Return (X, Y) of the center of cell containing provided text 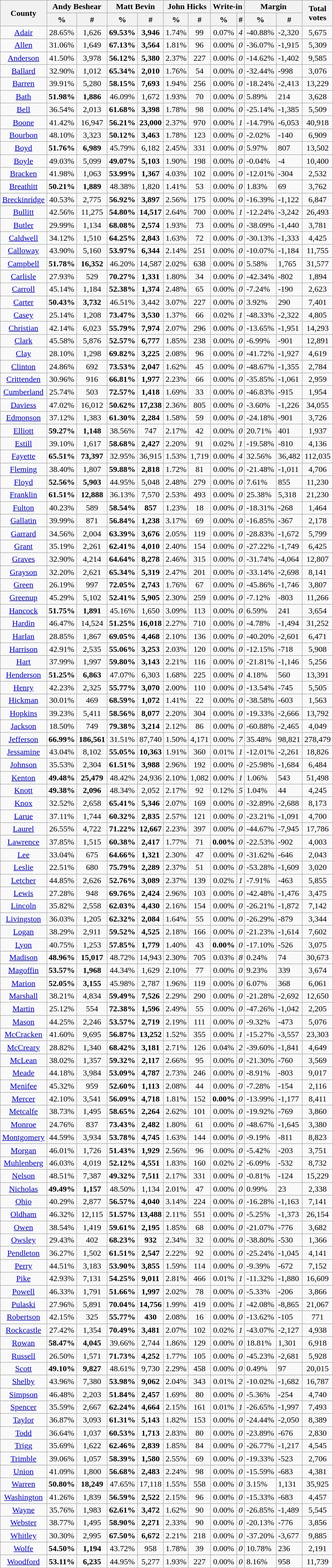
Russell (24, 1356)
3,676 (151, 533)
16 (199, 1317)
5,309 (317, 45)
39.66% (122, 1343)
-1,011 (289, 469)
50.21% (62, 187)
355 (199, 1035)
-1,872 (289, 906)
58.39% (122, 1459)
3,344 (317, 919)
-2,666 (289, 713)
560 (289, 675)
2,325 (92, 688)
-0.04% (260, 161)
Hancock (24, 611)
Wolfe (24, 1548)
53.97% (122, 251)
49.49% (62, 1189)
-42.34% (260, 276)
30.01% (62, 700)
Mercer (24, 1099)
Gallatin (24, 521)
-25.24% (260, 1253)
33 (199, 392)
47.02% (62, 405)
-1,163 (289, 1202)
41.26% (62, 1497)
35.53% (62, 765)
397 (199, 829)
139 (199, 880)
1.91% (176, 752)
60.53% (122, 1433)
Pendleton (24, 1253)
198 (199, 161)
-4 (289, 161)
5,908 (317, 649)
6,484 (317, 765)
-32.89% (260, 803)
3,380 (317, 1124)
70.04% (122, 1304)
71 (199, 842)
-1,494 (289, 623)
4,740 (317, 1394)
56.21% (122, 122)
-2,261 (289, 752)
49.32% (122, 1176)
700 (199, 212)
238 (199, 341)
48.61% (122, 1368)
35.19% (62, 546)
1,839 (92, 1497)
Carroll (24, 289)
1,057 (92, 1459)
3,988 (151, 765)
2,004 (92, 533)
10.78% (260, 1548)
5,891 (92, 1304)
3,682 (317, 1227)
241 (289, 611)
-40.88% (260, 32)
1,383 (92, 418)
25.74% (62, 392)
Lawrence (24, 842)
4,141 (317, 1253)
-7,945 (289, 829)
46.20% (122, 264)
-5.25% (260, 1215)
2,787 (151, 983)
12,891 (317, 341)
14,524 (92, 623)
-1,682 (289, 1381)
13,391 (317, 675)
59.27% (62, 431)
Andy Beshear (77, 7)
6,918 (317, 1343)
2,911 (92, 932)
Nicholas (24, 1189)
46.03% (62, 1163)
46.09% (122, 97)
56.92% (122, 200)
1,977 (151, 379)
-473 (289, 1022)
-769 (289, 1112)
55.06% (122, 649)
6.59% (260, 611)
3,781 (317, 225)
Ohio (24, 1202)
51.84% (122, 1394)
25,479 (92, 777)
3,442 (151, 302)
2.45% (176, 148)
9,827 (92, 1368)
-10.02% (260, 1381)
4,700 (317, 816)
32.52% (62, 803)
McLean (24, 1060)
23,303 (317, 1035)
1,374 (151, 289)
6,909 (317, 135)
Knox (24, 803)
855 (289, 482)
18 (199, 508)
3,089 (151, 880)
959 (92, 1086)
-15.33% (260, 1497)
33.04% (62, 855)
-11.32% (260, 1279)
68.23% (122, 1240)
225 (199, 675)
2.81% (176, 1279)
53.98% (122, 1381)
Green (24, 585)
34.12% (62, 238)
-3,242 (289, 212)
-915 (289, 392)
-1,045 (289, 1253)
5.89% (260, 97)
18.81% (260, 1343)
Henderson (24, 675)
11,755 (317, 251)
5,905 (151, 598)
3,984 (92, 1073)
2,621 (92, 572)
4,545 (317, 1446)
2.18% (176, 932)
-1,880 (289, 1279)
129 (199, 1343)
3,978 (92, 58)
39 (199, 1548)
4,019 (92, 1163)
-48.33% (260, 315)
Campbell (24, 264)
28.85% (62, 636)
45.16% (122, 611)
Johnson (24, 765)
123 (199, 135)
1.82% (176, 1420)
153 (199, 1420)
4,214 (92, 559)
25.14% (62, 315)
9,017 (317, 1073)
6,344 (151, 251)
31,252 (317, 623)
837 (92, 1124)
-1,489 (289, 1510)
-1,146 (289, 662)
970 (199, 122)
44.85% (62, 880)
166 (199, 932)
2,483 (151, 1471)
64.64% (122, 559)
Magoffin (24, 970)
1.74% (176, 32)
-40.20% (260, 636)
4,551 (151, 1163)
2,877 (92, 1202)
20.71% (260, 431)
3,214 (151, 726)
59.88% (122, 469)
42.15% (62, 1317)
2,205 (317, 1009)
1,208 (92, 315)
-203 (289, 1150)
1,301 (289, 1343)
-1,226 (289, 405)
-1,614 (289, 932)
Bell (24, 109)
51.98% (62, 97)
2.33% (176, 1523)
1,367 (151, 174)
5,160 (92, 251)
3,860 (317, 1112)
15,229 (317, 1176)
-39.60% (260, 1047)
161 (199, 1407)
-21.28% (260, 996)
1,779 (151, 945)
-7.28% (260, 1086)
99 (199, 32)
1,113 (151, 1086)
0.04% (224, 1047)
16,012 (92, 405)
218 (199, 1536)
692 (92, 366)
53 (199, 187)
14,517 (151, 212)
1,765 (289, 264)
458 (199, 1368)
-1,609 (289, 868)
4.18% (260, 675)
68.08% (122, 225)
62.24% (122, 1407)
-38.09% (260, 225)
Breathitt (24, 187)
14,943 (151, 957)
3,946 (151, 32)
Grant (24, 546)
1,037 (92, 1433)
-268 (289, 508)
16,018 (151, 623)
-998 (289, 71)
5,903 (92, 482)
Letcher (24, 880)
14,756 (151, 1304)
1,867 (92, 636)
5,103 (151, 161)
5,099 (92, 161)
-1,061 (289, 379)
45.32% (62, 1086)
5,675 (317, 32)
31.06% (62, 45)
-21.48% (260, 469)
44.59% (62, 1137)
38.02% (62, 1060)
8,411 (317, 1099)
53.09% (122, 1073)
48.96% (62, 957)
Owen (24, 1227)
Pike (24, 1279)
3,569 (317, 1060)
54.80% (122, 212)
7,380 (92, 1381)
3,674 (317, 970)
2,535 (92, 649)
9,695 (92, 1035)
2,264 (151, 1112)
-1,440 (289, 225)
113 (199, 611)
2.47% (176, 572)
339 (289, 970)
69.76% (122, 893)
58.15% (122, 84)
116 (199, 662)
Hopkins (24, 713)
18,249 (92, 1484)
3,855 (151, 1266)
1.37% (176, 315)
2,482 (151, 1124)
Kenton (24, 777)
97 (289, 1368)
469 (92, 700)
2.01% (176, 1189)
67 (199, 585)
2.34% (176, 1240)
24,936 (151, 777)
-9.19% (260, 1137)
75.79% (122, 868)
-10.07% (260, 251)
0.07% (224, 32)
7,152 (317, 1266)
-26.77% (260, 1446)
278,479 (317, 739)
680 (92, 868)
McCracken (24, 1035)
1,184 (92, 289)
4,003 (317, 842)
114 (199, 1266)
38.21% (62, 996)
Henry (24, 688)
2.66% (176, 1060)
65 (199, 289)
Lewis (24, 893)
52.12% (122, 1163)
2,706 (317, 1459)
6,989 (92, 148)
2.16% (176, 906)
Calloway (24, 251)
Write-in (228, 7)
126 (199, 1047)
-1,333 (289, 238)
Washington (24, 1497)
34,055 (317, 405)
14,587 (151, 264)
51.43% (122, 1150)
1,354 (92, 1330)
45.79% (122, 148)
30,673 (317, 957)
-18.31% (260, 508)
5,277 (151, 1561)
49.48% (62, 777)
73,397 (92, 456)
Menifee (24, 1086)
15,017 (92, 957)
-2,688 (289, 803)
1,563 (317, 700)
1.99% (176, 1304)
-19.92% (260, 1112)
27.93% (62, 276)
-13.99% (260, 1099)
40.53% (62, 200)
4,649 (317, 1047)
304 (199, 713)
56.12% (122, 58)
4,425 (317, 238)
-1,915 (289, 45)
105 (199, 1356)
62.32% (122, 919)
43 (199, 945)
4,252 (151, 1356)
98,821 (289, 739)
1,650 (151, 611)
1,419 (92, 1227)
-1,373 (289, 1215)
997 (92, 585)
259 (199, 598)
-4,064 (289, 559)
2,843 (151, 238)
6,471 (317, 636)
3,897 (151, 200)
Fleming (24, 469)
36.54% (62, 109)
71.73% (122, 1356)
Hickman (24, 700)
2.03% (176, 649)
-2,465 (289, 726)
2.71% (176, 1047)
29.99% (62, 225)
-879 (289, 919)
Garrard (24, 533)
45.98% (122, 983)
-532 (289, 1163)
1.06% (260, 777)
916 (92, 379)
62.46% (122, 1446)
-718 (289, 649)
4,664 (151, 1407)
46.01% (62, 1150)
558 (199, 1484)
35.82% (62, 906)
65.41% (122, 803)
-1,749 (289, 546)
10,400 (317, 161)
61 (199, 1124)
Adair (24, 32)
1,012 (92, 71)
1,580 (151, 1459)
-0.81% (260, 1176)
4,745 (151, 1137)
42 (199, 431)
45.58% (62, 341)
51 (199, 868)
42.56% (62, 212)
30.30% (62, 1536)
53.11% (62, 1561)
7,511 (151, 1176)
2,532 (317, 174)
13,229 (317, 84)
0.99% (260, 1189)
50.80% (62, 1484)
5.58% (260, 264)
11,266 (317, 598)
64.25% (122, 238)
2.83% (176, 1433)
-1,951 (289, 328)
-1,476 (289, 893)
112,035 (317, 456)
-26.65% (260, 1407)
214 (289, 97)
1.86% (176, 1343)
38.77% (62, 1523)
2,522 (151, 1497)
2,043 (317, 855)
419 (199, 1304)
36,915 (151, 456)
5,256 (317, 662)
58.65% (122, 1112)
-1,385 (289, 109)
Breckinridge (24, 200)
5,076 (317, 1022)
3,472 (151, 1510)
7,141 (317, 1202)
1,082 (199, 777)
3.14% (176, 1202)
2.19% (176, 1022)
64.66% (122, 855)
1,596 (151, 1009)
2,424 (151, 893)
11,739 (317, 1561)
26.50% (62, 1356)
Shelby (24, 1381)
-35.85% (260, 379)
-1,184 (289, 251)
27.96% (62, 1304)
-530 (289, 1240)
24.86% (62, 366)
7,602 (317, 932)
5,318 (289, 495)
7,693 (151, 84)
46.32% (62, 1215)
-676 (289, 1433)
1,626 (92, 32)
31,577 (317, 264)
12,115 (92, 1215)
-44.67% (260, 829)
18,826 (317, 752)
Bath (24, 97)
2,117 (151, 1060)
28.10% (62, 353)
21,067 (317, 1304)
Trigg (24, 1446)
-19.58% (260, 444)
Casey (24, 315)
529 (92, 276)
11,230 (317, 482)
246 (199, 1073)
2,013 (92, 109)
-760 (289, 1060)
Jessamine (24, 752)
12,807 (317, 559)
4,245 (317, 791)
Totalvotes (317, 13)
50.62% (122, 405)
1,205 (92, 919)
-45.23% (260, 1356)
5,380 (151, 58)
Bullitt (24, 212)
Bracken (24, 174)
61.68% (122, 109)
136 (199, 636)
26,493 (317, 212)
7,142 (317, 906)
2,195 (151, 1227)
-1,997 (289, 1407)
-802 (289, 276)
1,719 (199, 456)
2.24% (176, 1471)
1,321 (151, 855)
46.33% (62, 1292)
48.72% (122, 957)
16,947 (92, 122)
Grayson (24, 572)
Lincoln (24, 906)
401 (289, 431)
42.23% (62, 688)
3,541 (92, 1099)
2.00% (176, 688)
Jefferson (24, 739)
Fulton (24, 508)
61.31% (122, 1420)
Martin (24, 1009)
2,558 (92, 906)
27.42% (62, 1330)
7,387 (92, 1176)
2.14% (176, 251)
48.51% (62, 1176)
11,275 (92, 212)
Wayne (24, 1510)
343 (199, 1381)
3,181 (151, 1047)
857 (151, 508)
48.34% (122, 791)
Leslie (24, 868)
1.94% (176, 84)
121 (199, 816)
Cumberland (24, 392)
Crittenden (24, 379)
56.57% (122, 1202)
1.53% (176, 456)
6,847 (317, 200)
Perry (24, 1266)
Jackson (24, 726)
50.43% (62, 302)
3,530 (151, 315)
-21.23% (260, 932)
Simpson (24, 1394)
1,298 (92, 353)
-6,053 (289, 122)
-33.14% (260, 572)
-811 (289, 1137)
4,136 (317, 444)
67.13% (122, 45)
2.12% (176, 726)
35.59% (62, 1407)
101 (199, 1112)
-1,672 (289, 533)
40.29% (62, 1202)
4,706 (317, 469)
4.03% (176, 174)
3,628 (317, 97)
8,823 (317, 1137)
47.65% (122, 1484)
52.76% (122, 880)
3,323 (92, 135)
5,346 (151, 803)
3,751 (317, 1150)
368 (289, 983)
1,820 (151, 187)
-12.15% (260, 649)
-12.24% (260, 212)
-154 (289, 1086)
3,253 (151, 649)
1,894 (317, 276)
5,928 (317, 1356)
46.51% (122, 302)
-206 (289, 1292)
38.56% (122, 431)
4,718 (151, 1099)
2,271 (151, 1523)
2.22% (176, 1253)
Hardin (24, 623)
1,502 (92, 1253)
9.23% (260, 970)
1.52% (176, 1035)
2,427 (151, 444)
3,075 (317, 945)
Bourbon (24, 135)
-672 (289, 1266)
52.60% (122, 1086)
54 (199, 71)
43.72% (122, 1548)
638 (199, 264)
36.87% (62, 1420)
2.57% (176, 816)
44.51% (62, 1266)
9,011 (151, 1279)
61.30% (122, 418)
169 (199, 803)
Carter (24, 302)
-902 (289, 842)
2,623 (317, 289)
Anderson (24, 58)
360 (199, 752)
3,398 (151, 109)
-13.54% (260, 688)
4,525 (151, 932)
3,762 (317, 187)
4,010 (151, 546)
79.38% (122, 726)
26.19% (62, 585)
27.28% (62, 893)
5,102 (92, 598)
-18.24% (260, 84)
0.12% (224, 791)
-53.28% (260, 868)
-45.86% (260, 585)
-38.58% (260, 700)
1.90% (176, 161)
Metcalfe (24, 1112)
2,096 (92, 791)
39.06% (62, 1459)
53.99% (122, 174)
-30.13% (260, 238)
-26.85% (260, 1510)
72.05% (122, 585)
66.81% (122, 379)
1,357 (92, 1060)
2,084 (151, 919)
1.50% (176, 739)
2,178 (317, 521)
-8,865 (289, 1304)
51.57% (122, 1215)
42.14% (62, 328)
5.97% (260, 148)
-646 (289, 855)
8,389 (317, 1420)
51.66% (122, 1292)
22.51% (62, 868)
1,713 (151, 1433)
25.38% (260, 495)
Harrison (24, 649)
6,182 (151, 148)
-16.28% (260, 1202)
Nelson (24, 1176)
32.56% (260, 456)
3,463 (151, 135)
77 (199, 970)
-2,413 (289, 84)
2.62% (176, 1112)
871 (92, 521)
Morgan (24, 1150)
-523 (289, 1459)
68.59% (122, 700)
932 (151, 1240)
41.60% (62, 1035)
58.90% (122, 1523)
-37.20% (260, 1536)
49.38% (62, 791)
68.42% (122, 1047)
70.27% (122, 276)
23,000 (151, 122)
1,340 (92, 1047)
1.96% (176, 983)
-31.62% (260, 855)
3,070 (151, 688)
32.95% (122, 456)
13,252 (151, 1035)
430 (151, 1317)
-31.74% (260, 559)
58.54% (122, 508)
-140 (289, 135)
8,141 (317, 572)
-43.07% (260, 1330)
67.50% (122, 1536)
2,835 (151, 816)
1,983 (92, 1510)
-2,050 (289, 1420)
56.84% (122, 521)
503 (92, 392)
30.96% (62, 379)
3,183 (92, 1266)
-254 (289, 1394)
6,023 (92, 328)
-1,177 (289, 1099)
2,995 (92, 1536)
62.61% (122, 1510)
51,498 (317, 777)
807 (289, 148)
38.73% (62, 1112)
1,726 (92, 1150)
Marion (24, 983)
-304 (289, 174)
52.57% (122, 341)
705 (199, 957)
6,425 (317, 546)
40,918 (317, 122)
-190 (289, 289)
1,418 (151, 392)
-24.44% (260, 1420)
296 (199, 328)
-15.27% (260, 1035)
Barren (24, 84)
1,649 (92, 45)
59.32% (122, 1060)
-42.48% (260, 893)
56.59% (122, 1497)
35.48% (260, 739)
-16.85% (260, 521)
McCreary (24, 1047)
1,131 (289, 1484)
771 (317, 1317)
3.17% (176, 521)
-21.30% (260, 1060)
-124 (289, 1176)
-7.24% (260, 289)
1.68% (176, 675)
3.07% (176, 302)
Clinton (24, 366)
39.23% (62, 713)
7.61% (260, 482)
9,730 (151, 1368)
4,040 (151, 1202)
68 (199, 1227)
72.57% (122, 392)
543 (289, 777)
1,063 (92, 174)
3,726 (317, 418)
Todd (24, 1433)
1,807 (92, 469)
224 (199, 1202)
Webster (24, 1523)
110 (199, 688)
58.47% (62, 1343)
49.10% (62, 1368)
3,076 (317, 71)
466 (199, 1279)
5,509 (317, 109)
-17.10% (260, 945)
1,891 (92, 611)
52.41% (122, 598)
42.93% (62, 1279)
Margin (274, 7)
3.09% (176, 611)
1.55% (176, 1484)
1.64% (176, 919)
2,719 (151, 1022)
186,561 (92, 739)
1,571 (92, 1356)
-27.22% (260, 546)
44.34% (122, 970)
4,805 (317, 315)
7,131 (92, 1279)
5,143 (151, 1420)
Clark (24, 341)
7,493 (317, 1407)
1,937 (317, 431)
7 (240, 739)
20,015 (317, 1368)
39.91% (62, 84)
62.03% (122, 906)
5,505 (317, 688)
Harlan (24, 636)
Madison (24, 957)
192 (199, 765)
2,417 (151, 842)
3,934 (92, 1137)
73.47% (122, 315)
35,925 (317, 1484)
Estill (24, 444)
60.38% (122, 842)
2,116 (317, 1086)
Rowan (24, 1343)
201 (199, 572)
13,488 (151, 1215)
1,366 (317, 1240)
402 (92, 1240)
65.51% (62, 456)
1,617 (92, 444)
-8.91% (260, 1073)
1,622 (92, 1446)
-28.83% (260, 533)
Greenup (24, 598)
Robertson (24, 1317)
13,792 (317, 713)
-13.65% (260, 328)
Spencer (24, 1407)
-60.88% (260, 726)
Caldwell (24, 238)
-5.42% (260, 1150)
2.40% (176, 546)
45.29% (62, 598)
28.82% (62, 1047)
44.25% (62, 1022)
6.07% (260, 983)
120 (199, 649)
Christian (24, 328)
-9.32% (260, 1022)
-47.26% (260, 1009)
66.99% (62, 739)
32 (199, 1240)
948 (92, 893)
13,502 (317, 148)
2,744 (151, 1343)
3.15% (260, 1484)
51.78% (62, 264)
7,526 (151, 996)
-21.81% (260, 662)
John Hicks (187, 7)
12,650 (317, 996)
5,319 (151, 572)
2.11% (176, 1215)
36,482 (289, 456)
2.64% (176, 212)
0.03% (224, 957)
-38.80% (260, 1240)
3,475 (317, 893)
710 (199, 623)
-21.07% (260, 1227)
26.55% (62, 829)
-2,322 (289, 315)
Knott (24, 791)
1.72% (176, 469)
34.56% (62, 533)
12,888 (92, 495)
0.24% (260, 957)
-46.83% (260, 392)
2,203 (92, 1394)
72 (199, 238)
-32.44% (260, 71)
2,818 (151, 469)
8.16% (260, 1561)
Woodford (24, 1561)
Clay (24, 353)
48.42% (122, 777)
38.40% (62, 469)
35.69% (62, 1446)
County (24, 13)
42.91% (62, 649)
7,570 (151, 495)
Larue (24, 816)
2.53% (176, 495)
21,230 (317, 495)
2,261 (92, 546)
Carlisle (24, 276)
Owsley (24, 1240)
160 (199, 1163)
47.07% (122, 675)
37.85% (62, 842)
1,672 (151, 97)
59.49% (122, 996)
279 (199, 482)
Franklin (24, 495)
3,481 (151, 1330)
2.27% (176, 623)
32.20% (62, 572)
-6.09% (260, 1163)
58.56% (122, 713)
-1,042 (289, 1009)
18.50% (62, 726)
41.42% (62, 122)
554 (92, 1009)
-26.21% (260, 906)
5,855 (317, 880)
Matt Bevin (135, 7)
-41.72% (260, 353)
28.65% (62, 32)
4,457 (317, 1497)
-6.99% (260, 341)
-9.39% (260, 1266)
3,732 (92, 302)
2.73% (176, 1073)
1,800 (92, 1471)
53.78% (122, 1137)
-105 (289, 1317)
1.59% (176, 1266)
49.03% (62, 161)
Lyon (24, 945)
59.52% (122, 932)
-22.53% (260, 842)
70 (199, 97)
6,303 (151, 675)
-5.33% (260, 1292)
-1,927 (289, 353)
-2,698 (289, 572)
4,430 (151, 906)
91 (199, 444)
6,863 (92, 675)
6,672 (151, 1536)
59 (199, 418)
Ballard (24, 71)
2,047 (151, 366)
1,515 (92, 842)
3,020 (317, 868)
36.27% (62, 1253)
2,839 (151, 1446)
103 (199, 893)
51.75% (62, 611)
-463 (289, 880)
12,667 (151, 829)
Butler (24, 225)
43.90% (62, 251)
45 (199, 366)
39.10% (62, 444)
Elliott (24, 431)
42.10% (62, 1099)
-1,217 (289, 1446)
-26.29% (260, 919)
-23.21% (260, 816)
8 (240, 957)
2.04% (176, 1381)
17,786 (317, 829)
2,830 (317, 1433)
54.50% (62, 1548)
4,049 (317, 726)
-367 (289, 521)
111 (199, 1022)
3,143 (151, 662)
16,787 (317, 1381)
49.07% (122, 161)
Logan (24, 932)
Montgomery (24, 1137)
Boyle (24, 161)
1,968 (92, 970)
-1,091 (289, 816)
1.23% (176, 508)
4,787 (151, 1073)
-1,841 (289, 1047)
4,045 (92, 1343)
-1,402 (289, 58)
5 (240, 791)
48.10% (62, 135)
-14.79% (260, 122)
1,889 (92, 187)
9,885 (317, 1536)
4,468 (151, 636)
59.80% (122, 662)
55.05% (122, 752)
2.55% (176, 1459)
2,775 (92, 200)
36.03% (62, 919)
Marshall (24, 996)
38.54% (62, 1227)
2,304 (92, 765)
3,564 (151, 45)
-3,557 (289, 1035)
8,102 (92, 752)
2,547 (151, 1253)
26,154 (317, 1215)
175 (199, 200)
16,352 (92, 264)
2,959 (317, 379)
5,411 (92, 713)
5,280 (92, 84)
-1,684 (289, 765)
52.56% (62, 482)
14,293 (317, 328)
Meade (24, 1073)
5,876 (92, 341)
34 (199, 276)
2,574 (151, 225)
-1,746 (289, 585)
-14.62% (260, 58)
5,545 (317, 1510)
8,077 (151, 713)
24.76% (62, 1124)
1,072 (151, 700)
59.61% (122, 1227)
Mason (24, 1022)
8,278 (151, 559)
69.05% (122, 636)
Scott (24, 1368)
Monroe (24, 1124)
8,732 (317, 1163)
4,171 (199, 739)
-2,127 (289, 1330)
-1,645 (289, 1124)
54.25% (122, 1279)
Taylor (24, 1420)
-16.39% (260, 200)
58.68% (122, 444)
144 (199, 1137)
22 (199, 700)
9,585 (317, 58)
675 (92, 855)
6,777 (151, 341)
48.38% (122, 187)
39.99% (62, 521)
29.43% (62, 1240)
3,866 (317, 1292)
Boyd (24, 148)
-1,122 (289, 200)
87,740 (151, 739)
-7.12% (260, 598)
Union (24, 1471)
-36.07% (260, 45)
-20.13% (260, 1523)
4,938 (317, 1330)
-25.98% (260, 765)
2,784 (317, 366)
Oldham (24, 1215)
52.05% (62, 983)
-25.14% (260, 109)
56.87% (122, 1035)
2.05% (176, 533)
70.49% (122, 1330)
40.23% (62, 508)
10,363 (151, 752)
51.76% (62, 148)
63.39% (122, 533)
Powell (24, 1292)
46.48% (62, 1394)
251 (199, 251)
69.53% (122, 32)
37.99% (62, 662)
Muhlenberg (24, 1163)
1,744 (92, 816)
493 (199, 495)
45.14% (62, 289)
41.50% (62, 58)
56.68% (122, 1471)
3,807 (317, 585)
2,191 (317, 1548)
589 (92, 508)
Rockcastle (24, 1330)
-15.59% (260, 1471)
86 (199, 726)
40.75% (62, 945)
81 (199, 469)
1,954 (317, 392)
3,155 (92, 983)
-2,681 (289, 1356)
551 (199, 1215)
-3.60% (260, 405)
4,722 (92, 829)
Graves (24, 559)
749 (92, 726)
25.12% (62, 1009)
7,401 (317, 302)
1,791 (92, 1292)
50.12% (122, 135)
325 (92, 1317)
-13.62% (260, 1317)
71.22% (122, 829)
5,799 (317, 533)
2,667 (92, 1407)
Floyd (24, 482)
2,284 (151, 418)
1.40% (176, 945)
Warren (24, 1484)
Hart (24, 662)
Fayette (24, 456)
48.50% (122, 1189)
3,654 (317, 611)
-2,692 (289, 996)
16,609 (317, 1279)
74 (289, 957)
Laurel (24, 829)
46.47% (62, 623)
Allen (24, 45)
747 (151, 431)
1.58% (176, 418)
152 (199, 1099)
Whitley (24, 1536)
0.49% (260, 1368)
2,658 (92, 803)
1,253 (92, 945)
5,048 (151, 482)
1.04% (260, 791)
41.09% (62, 1471)
2,052 (151, 791)
1,886 (92, 97)
-5.36% (260, 1394)
2.46% (176, 559)
Livingston (24, 919)
69.82% (122, 353)
3,856 (317, 1523)
2,626 (92, 880)
-2,320 (289, 32)
36.13% (122, 495)
2,289 (151, 868)
-23.89% (260, 1433)
73 (199, 225)
31.51% (122, 739)
73.43% (122, 1124)
3,093 (92, 1420)
3,225 (151, 353)
-810 (289, 444)
Daviess (24, 405)
2,743 (151, 585)
38.29% (62, 932)
6,235 (92, 1561)
73.53% (122, 366)
62.41% (122, 546)
53.90% (122, 1266)
2.49% (176, 1009)
2,010 (151, 71)
44.18% (62, 1073)
55.79% (122, 328)
1,157 (92, 1189)
-4.78% (260, 623)
95 (199, 1060)
1,238 (151, 521)
Lee (24, 855)
Trimble (24, 1459)
84 (199, 1446)
2,246 (92, 1022)
-42.08% (260, 1304)
-526 (289, 945)
4,834 (92, 996)
41.98% (62, 174)
35.76% (62, 1510)
1,510 (92, 238)
6,061 (317, 983)
37.11% (62, 816)
17,238 (151, 405)
-3,677 (289, 1536)
-24.18% (260, 418)
2.36% (176, 405)
72.38% (122, 1009)
43.96% (62, 1381)
1,929 (151, 1150)
1,629 (151, 970)
805 (199, 405)
Boone (24, 122)
-603 (289, 700)
256 (199, 84)
9,062 (151, 1381)
2,338 (317, 1189)
78 (199, 1292)
2,457 (151, 1394)
52.38% (122, 289)
-7.91% (260, 880)
37.12% (62, 418)
-1,355 (289, 366)
Edmonson (24, 418)
57.85% (122, 945)
236 (289, 1548)
7,974 (151, 328)
1,194 (92, 1548)
17,118 (151, 1484)
315 (199, 559)
60.32% (122, 816)
23 (289, 1189)
-745 (289, 688)
8,173 (317, 803)
36.64% (62, 1433)
43.04% (62, 752)
1,331 (151, 276)
-2,601 (289, 636)
56.09% (122, 1099)
Pulaski (24, 1304)
3.92% (260, 302)
4,619 (317, 353)
1,464 (317, 508)
4,381 (317, 1471)
1,148 (92, 431)
-2.02% (260, 135)
